For the text-containing cell, return its midpoint in (x, y) coordinate format. 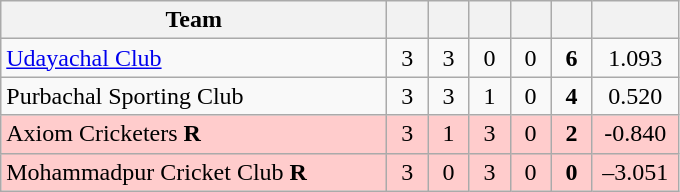
Mohammadpur Cricket Club R (194, 172)
2 (572, 134)
Axiom Cricketers R (194, 134)
1.093 (635, 58)
Purbachal Sporting Club (194, 96)
-0.840 (635, 134)
6 (572, 58)
Udayachal Club (194, 58)
4 (572, 96)
–3.051 (635, 172)
0.520 (635, 96)
Team (194, 20)
